Scan for the cell matching the given text and deliver its [x, y] coordinate at center. 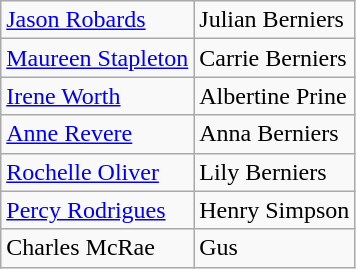
Gus [274, 248]
Anne Revere [98, 134]
Rochelle Oliver [98, 172]
Charles McRae [98, 248]
Maureen Stapleton [98, 58]
Percy Rodrigues [98, 210]
Lily Berniers [274, 172]
Carrie Berniers [274, 58]
Albertine Prine [274, 96]
Jason Robards [98, 20]
Irene Worth [98, 96]
Henry Simpson [274, 210]
Julian Berniers [274, 20]
Anna Berniers [274, 134]
